Find where the given text appears and provide that cell's center as [X, Y] coordinate. 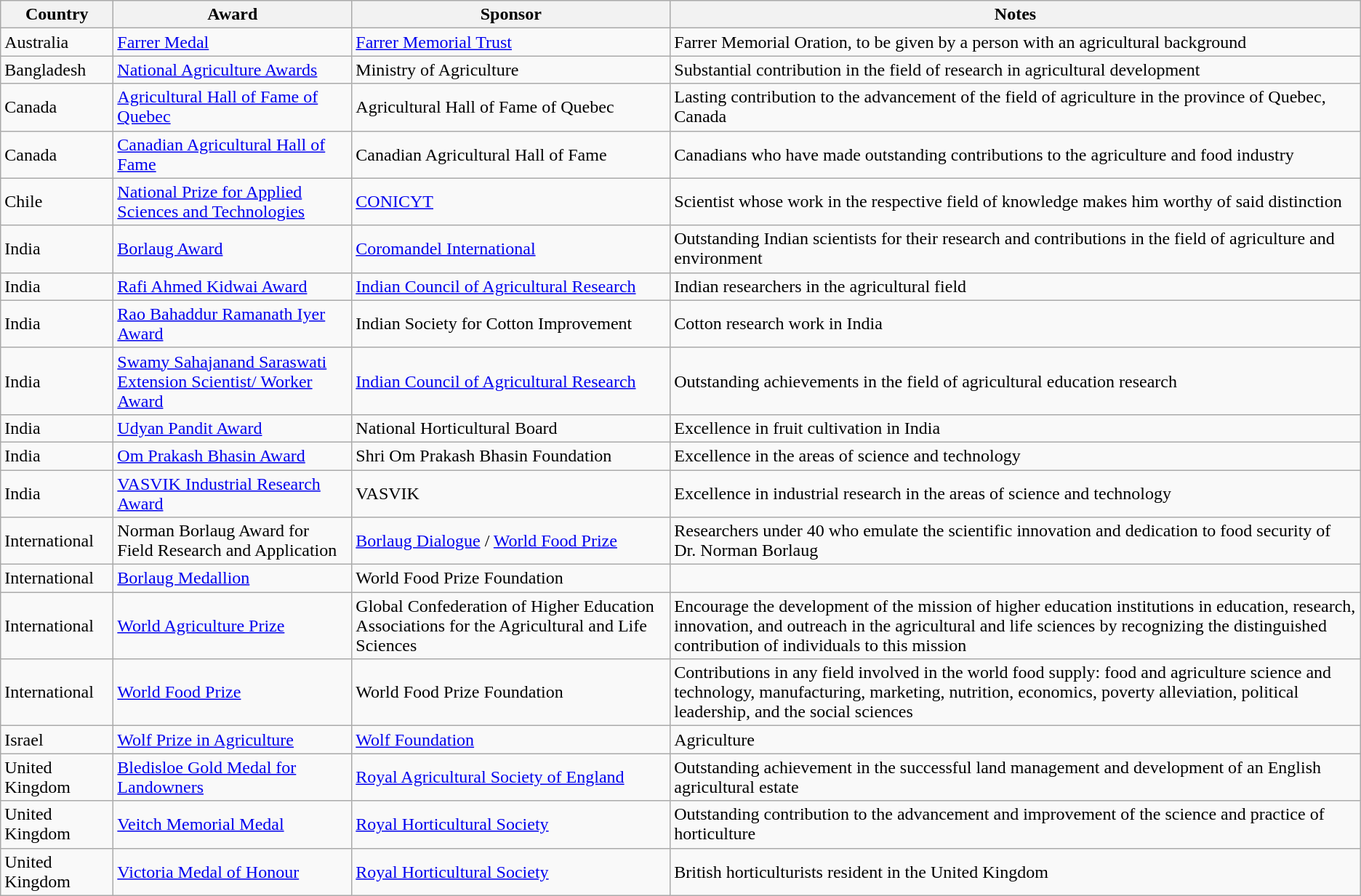
National Prize for Applied Sciences and Technologies [233, 202]
Borlaug Dialogue / World Food Prize [511, 541]
Ministry of Agriculture [511, 70]
CONICYT [511, 202]
Sponsor [511, 15]
Outstanding Indian scientists for their research and contributions in the field of agriculture and environment [1016, 249]
Udyan Pandit Award [233, 428]
World Agriculture Prize [233, 626]
Scientist whose work in the respective field of knowledge makes him worthy of said distinction [1016, 202]
Om Prakash Bhasin Award [233, 456]
Outstanding contribution to the advancement and improvement of the science and practice of horticulture [1016, 824]
Canadians who have made outstanding contributions to the agriculture and food industry [1016, 154]
Bledisloe Gold Medal for Landowners [233, 778]
Researchers under 40 who emulate the scientific innovation and dedication to food security of Dr. Norman Borlaug [1016, 541]
Royal Agricultural Society of England [511, 778]
Rao Bahaddur Ramanath Iyer Award [233, 324]
Australia [57, 42]
Award [233, 15]
Substantial contribution in the field of research in agricultural development [1016, 70]
Cotton research work in India [1016, 324]
Borlaug Award [233, 249]
Rafi Ahmed Kidwai Award [233, 286]
Victoria Medal of Honour [233, 872]
Outstanding achievements in the field of agricultural education research [1016, 381]
Farrer Medal [233, 42]
Global Confederation of Higher Education Associations for the Agricultural and Life Sciences [511, 626]
National Agriculture Awards [233, 70]
Outstanding achievement in the successful land management and development of an English agricultural estate [1016, 778]
Wolf Foundation [511, 740]
Indian Society for Cotton Improvement [511, 324]
Excellence in fruit cultivation in India [1016, 428]
Agriculture [1016, 740]
Excellence in industrial research in the areas of science and technology [1016, 493]
Borlaug Medallion [233, 578]
Swamy Sahajanand Saraswati Extension Scientist/ Worker Award [233, 381]
Norman Borlaug Award for Field Research and Application [233, 541]
Coromandel International [511, 249]
Farrer Memorial Trust [511, 42]
Shri Om Prakash Bhasin Foundation [511, 456]
Israel [57, 740]
Notes [1016, 15]
British horticulturists resident in the United Kingdom [1016, 872]
Bangladesh [57, 70]
Excellence in the areas of science and technology [1016, 456]
VASVIK [511, 493]
World Food Prize [233, 693]
Indian researchers in the agricultural field [1016, 286]
National Horticultural Board [511, 428]
Chile [57, 202]
Wolf Prize in Agriculture [233, 740]
Country [57, 15]
Farrer Memorial Oration, to be given by a person with an agricultural background [1016, 42]
Lasting contribution to the advancement of the field of agriculture in the province of Quebec, Canada [1016, 108]
Veitch Memorial Medal [233, 824]
VASVIK Industrial Research Award [233, 493]
